Return (X, Y) of the center of cell containing provided text 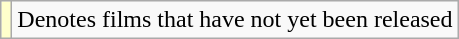
Denotes films that have not yet been released (235, 20)
